Search for the cell housing the specified text and yield its [X, Y] center coordinate. 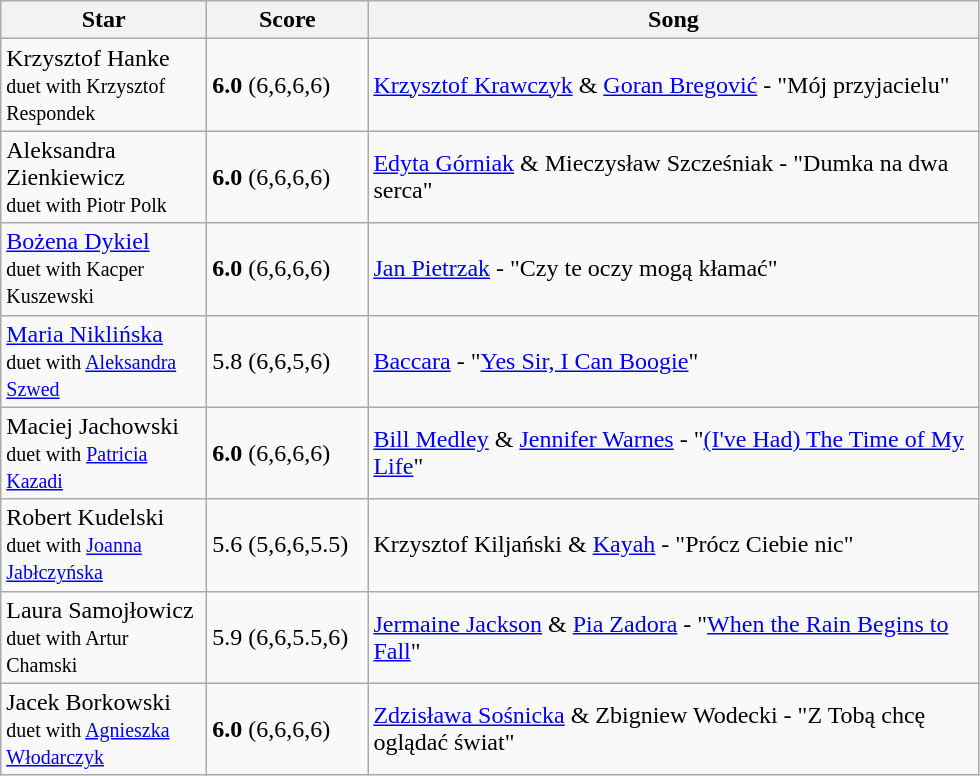
Maria Niklińska duet with Aleksandra Szwed [104, 361]
Star [104, 20]
Laura Samojłowicz duet with Artur Chamski [104, 637]
Zdzisława Sośnicka & Zbigniew Wodecki - "Z Tobą chcę oglądać świat" [674, 729]
Song [674, 20]
Bożena Dykiel duet with Kacper Kuszewski [104, 269]
Jan Pietrzak - "Czy te oczy mogą kłamać" [674, 269]
Score [288, 20]
Krzysztof Kiljański & Kayah - "Prócz Ciebie nic" [674, 545]
Robert Kudelski duet with Joanna Jabłczyńska [104, 545]
Krzysztof Krawczyk & Goran Bregović - "Mój przyjacielu" [674, 85]
Baccara - "Yes Sir, I Can Boogie" [674, 361]
5.9 (6,6,5.5,6) [288, 637]
Maciej Jachowski duet with Patricia Kazadi [104, 453]
Jermaine Jackson & Pia Zadora - "When the Rain Begins to Fall" [674, 637]
5.6 (5,6,6,5.5) [288, 545]
5.8 (6,6,5,6) [288, 361]
Jacek Borkowski duet with Agnieszka Włodarczyk [104, 729]
Edyta Górniak & Mieczysław Szcześniak - "Dumka na dwa serca" [674, 177]
Aleksandra Zienkiewicz duet with Piotr Polk [104, 177]
Bill Medley & Jennifer Warnes - "(I've Had) The Time of My Life" [674, 453]
Krzysztof Hanke duet with Krzysztof Respondek [104, 85]
